Find where the given text appears and provide that cell's center as [X, Y] coordinate. 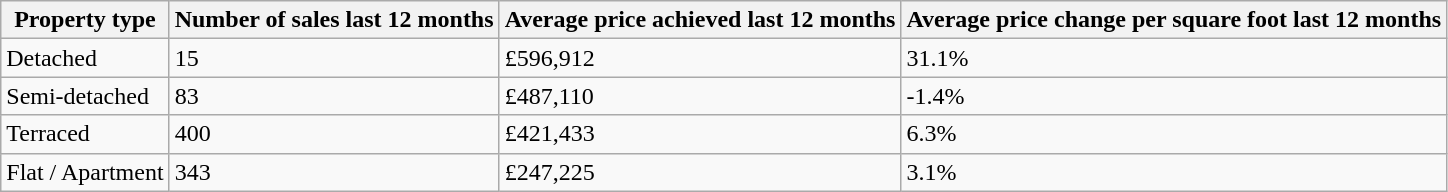
Number of sales last 12 months [334, 20]
£421,433 [700, 134]
83 [334, 96]
£596,912 [700, 58]
31.1% [1174, 58]
Property type [85, 20]
Detached [85, 58]
Average price change per square foot last 12 months [1174, 20]
Semi-detached [85, 96]
Terraced [85, 134]
£247,225 [700, 172]
6.3% [1174, 134]
Average price achieved last 12 months [700, 20]
15 [334, 58]
400 [334, 134]
343 [334, 172]
3.1% [1174, 172]
£487,110 [700, 96]
-1.4% [1174, 96]
Flat / Apartment [85, 172]
